Provide the [X, Y] coordinate of the cell's center where the given text is located.  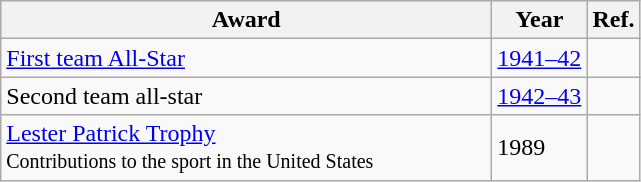
Year [540, 20]
1941–42 [540, 58]
Lester Patrick TrophyContributions to the sport in the United States [246, 148]
Ref. [614, 20]
Second team all-star [246, 96]
1989 [540, 148]
First team All-Star [246, 58]
1942–43 [540, 96]
Award [246, 20]
